Capture the cell that displays the provided text and extract its (x, y) central coordinate. 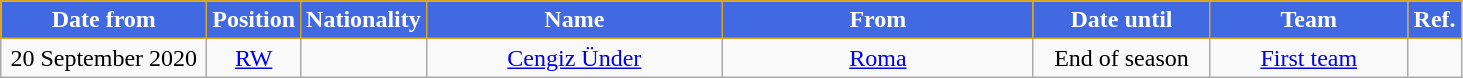
First team (1308, 58)
Date until (1121, 20)
End of season (1121, 58)
Cengiz Ünder (574, 58)
Nationality (364, 20)
From (878, 20)
RW (254, 58)
Team (1308, 20)
Position (254, 20)
Ref. (1434, 20)
Roma (878, 58)
Name (574, 20)
20 September 2020 (104, 58)
Date from (104, 20)
